Search for the cell housing the specified text and yield its (x, y) center coordinate. 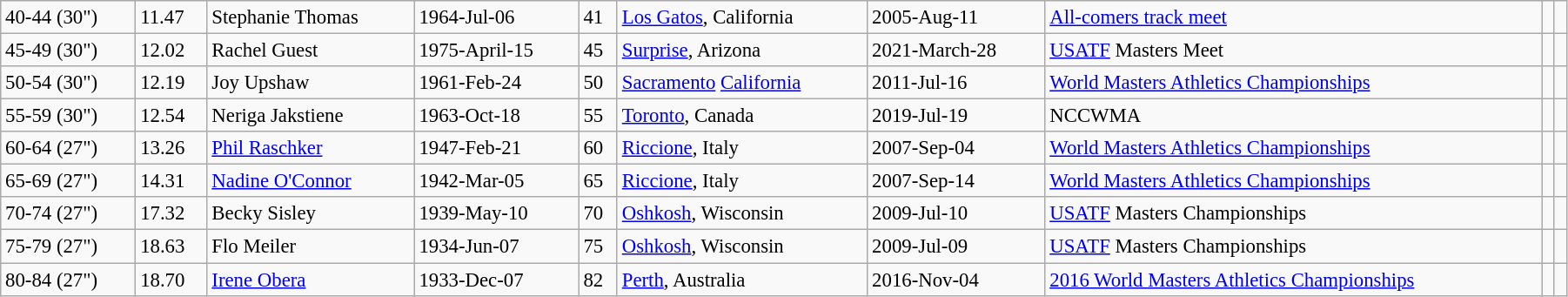
12.54 (171, 116)
Nadine O'Connor (311, 181)
40-44 (30") (68, 17)
70 (598, 213)
Neriga Jakstiene (311, 116)
18.63 (171, 246)
13.26 (171, 148)
60 (598, 148)
12.19 (171, 83)
2016-Nov-04 (956, 280)
55 (598, 116)
17.32 (171, 213)
2009-Jul-10 (956, 213)
Stephanie Thomas (311, 17)
Irene Obera (311, 280)
18.70 (171, 280)
All-comers track meet (1293, 17)
45-49 (30") (68, 51)
50 (598, 83)
12.02 (171, 51)
75-79 (27") (68, 246)
2021-March-28 (956, 51)
Los Gatos, California (741, 17)
Perth, Australia (741, 280)
2011-Jul-16 (956, 83)
65-69 (27") (68, 181)
Rachel Guest (311, 51)
2007-Sep-04 (956, 148)
80-84 (27") (68, 280)
Toronto, Canada (741, 116)
45 (598, 51)
1934-Jun-07 (496, 246)
1947-Feb-21 (496, 148)
2007-Sep-14 (956, 181)
2016 World Masters Athletics Championships (1293, 280)
2009-Jul-09 (956, 246)
60-64 (27") (68, 148)
65 (598, 181)
1964-Jul-06 (496, 17)
1961-Feb-24 (496, 83)
1942-Mar-05 (496, 181)
75 (598, 246)
1975-April-15 (496, 51)
70-74 (27") (68, 213)
USATF Masters Meet (1293, 51)
2019-Jul-19 (956, 116)
1963-Oct-18 (496, 116)
14.31 (171, 181)
Becky Sisley (311, 213)
50-54 (30") (68, 83)
41 (598, 17)
Surprise, Arizona (741, 51)
Joy Upshaw (311, 83)
Sacramento California (741, 83)
82 (598, 280)
Phil Raschker (311, 148)
1933-Dec-07 (496, 280)
Flo Meiler (311, 246)
2005-Aug-11 (956, 17)
11.47 (171, 17)
1939-May-10 (496, 213)
55-59 (30") (68, 116)
NCCWMA (1293, 116)
